Return [x, y] of the center of cell containing provided text 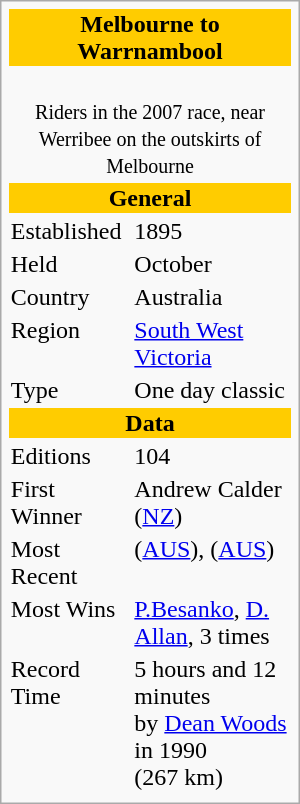
Most Wins [70, 622]
Melbourne to Warrnambool [150, 38]
South West Victoria [212, 344]
Most Recent [70, 562]
General [150, 198]
104 [212, 456]
Type [70, 390]
Established [70, 231]
Record Time [70, 723]
(AUS), (AUS) [212, 562]
Held [70, 264]
Data [150, 423]
First Winner [70, 502]
October [212, 264]
Riders in the 2007 race, near Werribee on the outskirts of Melbourne [150, 124]
Region [70, 344]
5 hours and 12 minutesby Dean Woods in 1990 (267 km) [212, 723]
P.Besanko, D. Allan, 3 times [212, 622]
1895 [212, 231]
One day classic [212, 390]
Country [70, 297]
Editions [70, 456]
Andrew Calder (NZ) [212, 502]
Australia [212, 297]
